Output the [X, Y] coordinate of the center of the cell containing the given text.  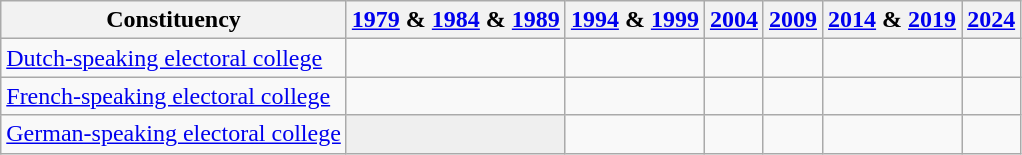
German-speaking electoral college [174, 134]
French-speaking electoral college [174, 96]
2004 [734, 20]
Dutch-speaking electoral college [174, 58]
2024 [992, 20]
1994 & 1999 [634, 20]
1979 & 1984 & 1989 [456, 20]
2014 & 2019 [892, 20]
2009 [792, 20]
Constituency [174, 20]
